Identify which cell holds the provided text, then report its (X, Y) central coordinate. 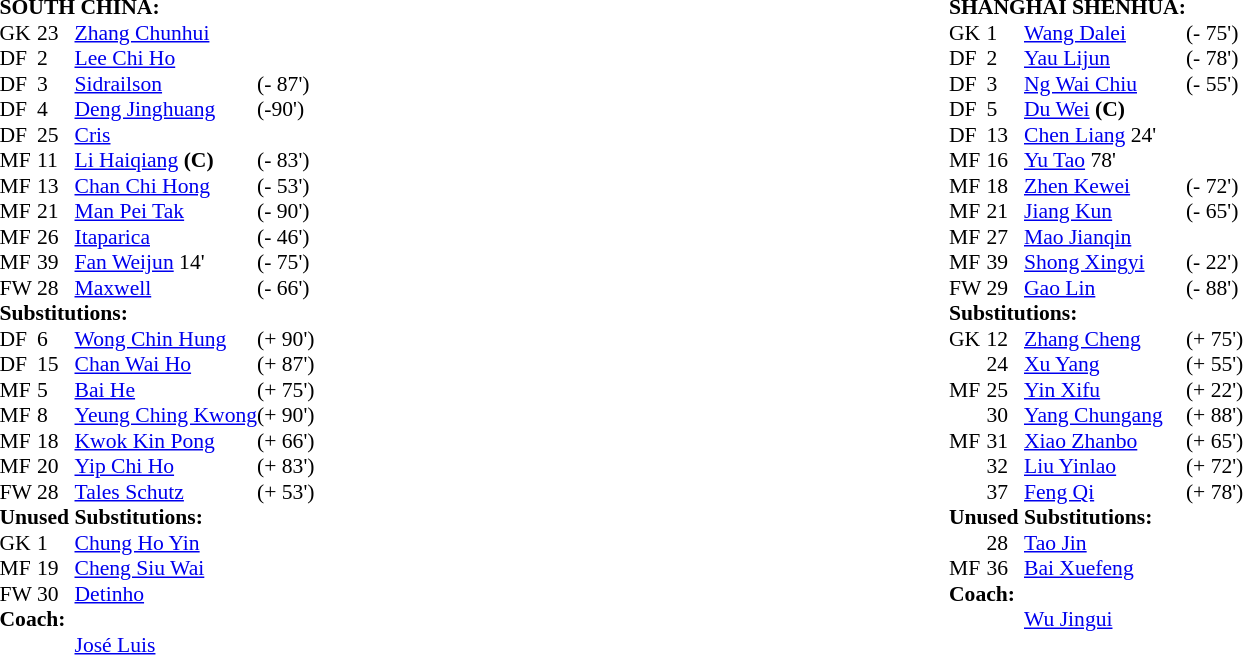
Maxwell (166, 288)
Yau Lijun (1105, 59)
27 (1005, 237)
31 (1005, 441)
(+ 22') (1214, 390)
36 (1005, 569)
(+ 55') (1214, 365)
29 (1005, 288)
Bai He (166, 390)
Feng Qi (1105, 492)
Mao Jianqin (1105, 237)
Fan Weijun 14' (166, 263)
(- 88') (1214, 288)
Xiao Zhanbo (1105, 441)
15 (56, 365)
Du Wei (C) (1105, 109)
Jiang Kun (1105, 211)
(- 90') (286, 211)
16 (1005, 161)
Lee Chi Ho (166, 59)
20 (56, 467)
(+ 78') (1214, 492)
Xu Yang (1105, 365)
Deng Jinghuang (166, 109)
(- 87') (286, 84)
Itaparica (166, 237)
Yu Tao 78' (1105, 161)
Wong Chin Hung (166, 339)
37 (1005, 492)
Tao Jin (1105, 543)
Man Pei Tak (166, 211)
Detinho (166, 594)
26 (56, 237)
8 (56, 415)
(- 78') (1214, 59)
Chung Ho Yin (166, 543)
Li Haiqiang (C) (166, 161)
Sidrailson (166, 84)
Zhang Chunhui (166, 33)
Ng Wai Chiu (1105, 84)
Cris (166, 135)
(- 46') (286, 237)
(+ 65') (1214, 441)
Yeung Ching Kwong (166, 415)
(+ 72') (1214, 467)
(+ 83') (286, 467)
Chen Liang 24' (1105, 135)
23 (56, 33)
6 (56, 339)
19 (56, 569)
Liu Yinlao (1105, 467)
Wang Dalei (1105, 33)
(- 53') (286, 186)
(- 83') (286, 161)
(-90') (286, 109)
Chan Chi Hong (166, 186)
(+ 88') (1214, 415)
(- 66') (286, 288)
(- 55') (1214, 84)
Gao Lin (1105, 288)
Chan Wai Ho (166, 365)
Wu Jingui (1105, 619)
Yang Chungang (1105, 415)
(+ 53') (286, 492)
Shong Xingyi (1105, 263)
24 (1005, 365)
(- 72') (1214, 186)
12 (1005, 339)
Zhang Cheng (1105, 339)
Bai Xuefeng (1105, 569)
(+ 87') (286, 365)
Cheng Siu Wai (166, 569)
11 (56, 161)
Kwok Kin Pong (166, 441)
Yin Xifu (1105, 390)
4 (56, 109)
Yip Chi Ho (166, 467)
(+ 66') (286, 441)
Tales Schutz (166, 492)
Zhen Kewei (1105, 186)
32 (1005, 467)
(- 22') (1214, 263)
(- 65') (1214, 211)
